Return the (X, Y) coordinate for the center point of the cell that contains the specified text.  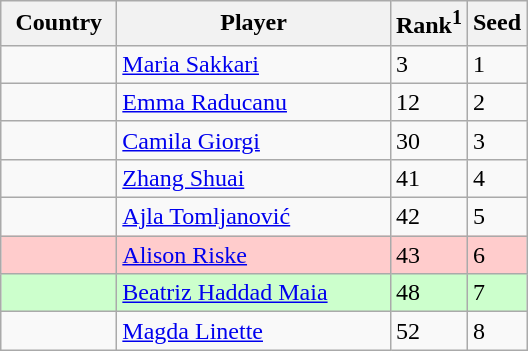
Camila Giorgi (254, 140)
Rank1 (428, 24)
52 (428, 331)
1 (496, 64)
4 (496, 178)
Magda Linette (254, 331)
41 (428, 178)
Player (254, 24)
8 (496, 331)
Ajla Tomljanović (254, 217)
Zhang Shuai (254, 178)
Maria Sakkari (254, 64)
48 (428, 293)
Alison Riske (254, 255)
Seed (496, 24)
6 (496, 255)
Beatriz Haddad Maia (254, 293)
Country (59, 24)
7 (496, 293)
Emma Raducanu (254, 102)
2 (496, 102)
43 (428, 255)
5 (496, 217)
12 (428, 102)
42 (428, 217)
30 (428, 140)
